From the cell containing the given text, extract its center point as [x, y] coordinate. 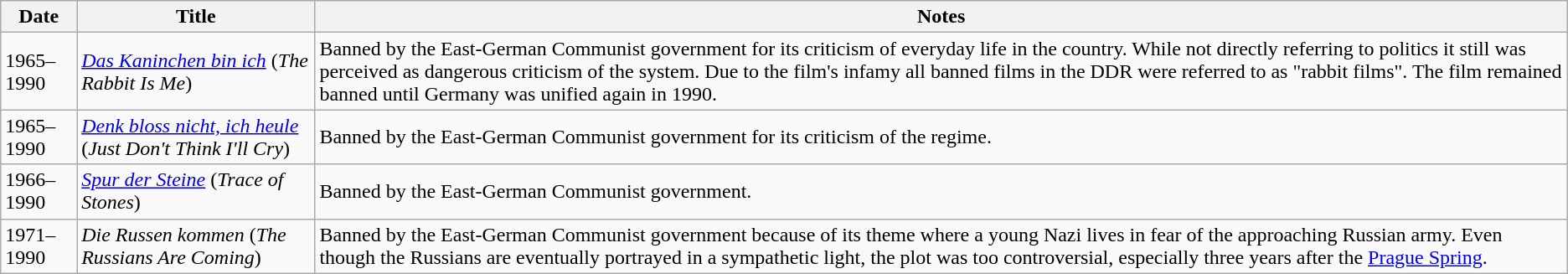
Banned by the East-German Communist government for its criticism of the regime. [941, 137]
Das Kaninchen bin ich (The Rabbit Is Me) [196, 71]
Title [196, 17]
Die Russen kommen (The Russians Are Coming) [196, 246]
Denk bloss nicht, ich heule (Just Don't Think I'll Cry) [196, 137]
Date [39, 17]
1966–1990 [39, 191]
Spur der Steine (Trace of Stones) [196, 191]
Banned by the East-German Communist government. [941, 191]
Notes [941, 17]
1971–1990 [39, 246]
